Search for the cell housing the specified text and yield its [X, Y] center coordinate. 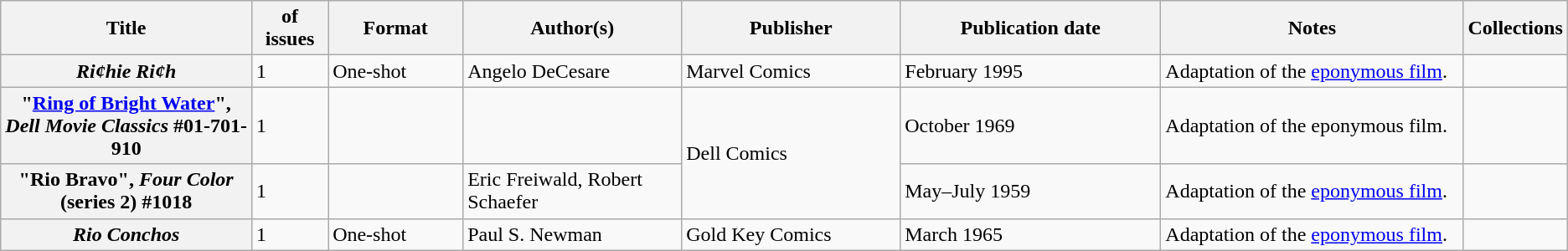
Rio Conchos [126, 234]
March 1965 [1030, 234]
Gold Key Comics [791, 234]
Title [126, 28]
"Rio Bravo", Four Color (series 2) #1018 [126, 191]
Paul S. Newman [573, 234]
Angelo DeCesare [573, 71]
February 1995 [1030, 71]
Author(s) [573, 28]
Dell Comics [791, 152]
Collections [1515, 28]
Marvel Comics [791, 71]
Ri¢hie Ri¢h [126, 71]
October 1969 [1030, 125]
Publisher [791, 28]
Notes [1312, 28]
May–July 1959 [1030, 191]
Format [395, 28]
Eric Freiwald, Robert Schaefer [573, 191]
of issues [290, 28]
Publication date [1030, 28]
"Ring of Bright Water", Dell Movie Classics #01-701-910 [126, 125]
